Detect which cell encompasses the target text, then output its (x, y) center coordinate. 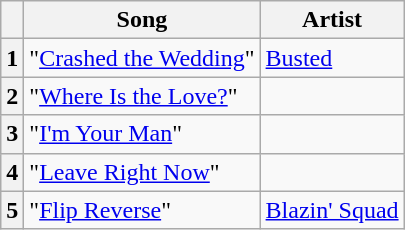
"Leave Right Now" (142, 172)
4 (12, 172)
3 (12, 134)
Artist (332, 20)
"Where Is the Love?" (142, 96)
1 (12, 58)
"Crashed the Wedding" (142, 58)
Song (142, 20)
5 (12, 210)
Blazin' Squad (332, 210)
2 (12, 96)
"I'm Your Man" (142, 134)
"Flip Reverse" (142, 210)
Busted (332, 58)
